Scan for the cell matching the given text and deliver its [X, Y] coordinate at center. 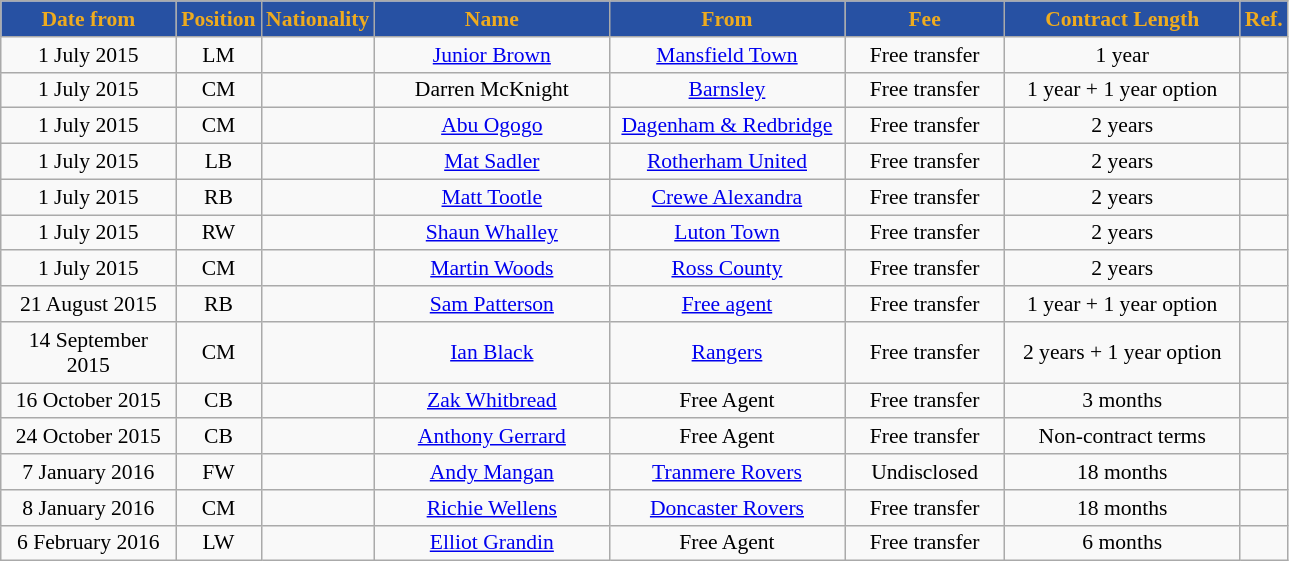
Luton Town [726, 233]
Fee [925, 19]
1 year [1122, 55]
Dagenham & Redbridge [726, 126]
6 February 2016 [88, 543]
Rangers [726, 352]
2 years + 1 year option [1122, 352]
21 August 2015 [88, 304]
LM [218, 55]
Ross County [726, 269]
Abu Ogogo [492, 126]
Free agent [726, 304]
Position [218, 19]
Mat Sadler [492, 162]
24 October 2015 [88, 437]
8 January 2016 [88, 508]
Martin Woods [492, 269]
6 months [1122, 543]
Nationality [318, 19]
Mansfield Town [726, 55]
Contract Length [1122, 19]
Barnsley [726, 90]
Tranmere Rovers [726, 472]
Zak Whitbread [492, 401]
3 months [1122, 401]
Sam Patterson [492, 304]
7 January 2016 [88, 472]
LB [218, 162]
Anthony Gerrard [492, 437]
RW [218, 233]
14 September 2015 [88, 352]
16 October 2015 [88, 401]
Ian Black [492, 352]
Andy Mangan [492, 472]
Rotherham United [726, 162]
Richie Wellens [492, 508]
LW [218, 543]
Crewe Alexandra [726, 197]
FW [218, 472]
Matt Tootle [492, 197]
Name [492, 19]
Non-contract terms [1122, 437]
Darren McKnight [492, 90]
From [726, 19]
Junior Brown [492, 55]
Undisclosed [925, 472]
Doncaster Rovers [726, 508]
Ref. [1264, 19]
Elliot Grandin [492, 543]
Date from [88, 19]
Shaun Whalley [492, 233]
